Search for the cell housing the specified text and yield its (X, Y) center coordinate. 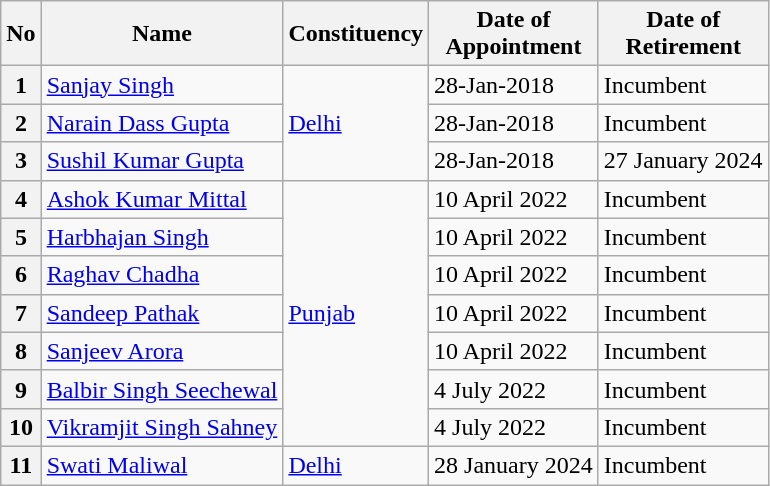
1 (21, 85)
Vikramjit Singh Sahney (162, 427)
Punjab (356, 313)
Raghav Chadha (162, 275)
Ashok Kumar Mittal (162, 199)
4 (21, 199)
Date of Appointment (514, 34)
2 (21, 123)
6 (21, 275)
Name (162, 34)
11 (21, 465)
7 (21, 313)
28 January 2024 (514, 465)
8 (21, 351)
Balbir Singh Seechewal (162, 389)
3 (21, 161)
Sushil Kumar Gupta (162, 161)
Date of Retirement (683, 34)
Sandeep Pathak (162, 313)
Narain Dass Gupta (162, 123)
27 January 2024 (683, 161)
Sanjeev Arora (162, 351)
No (21, 34)
9 (21, 389)
10 (21, 427)
Swati Maliwal (162, 465)
5 (21, 237)
Sanjay Singh (162, 85)
Harbhajan Singh (162, 237)
Constituency (356, 34)
